Detect which cell encompasses the target text, then output its [x, y] center coordinate. 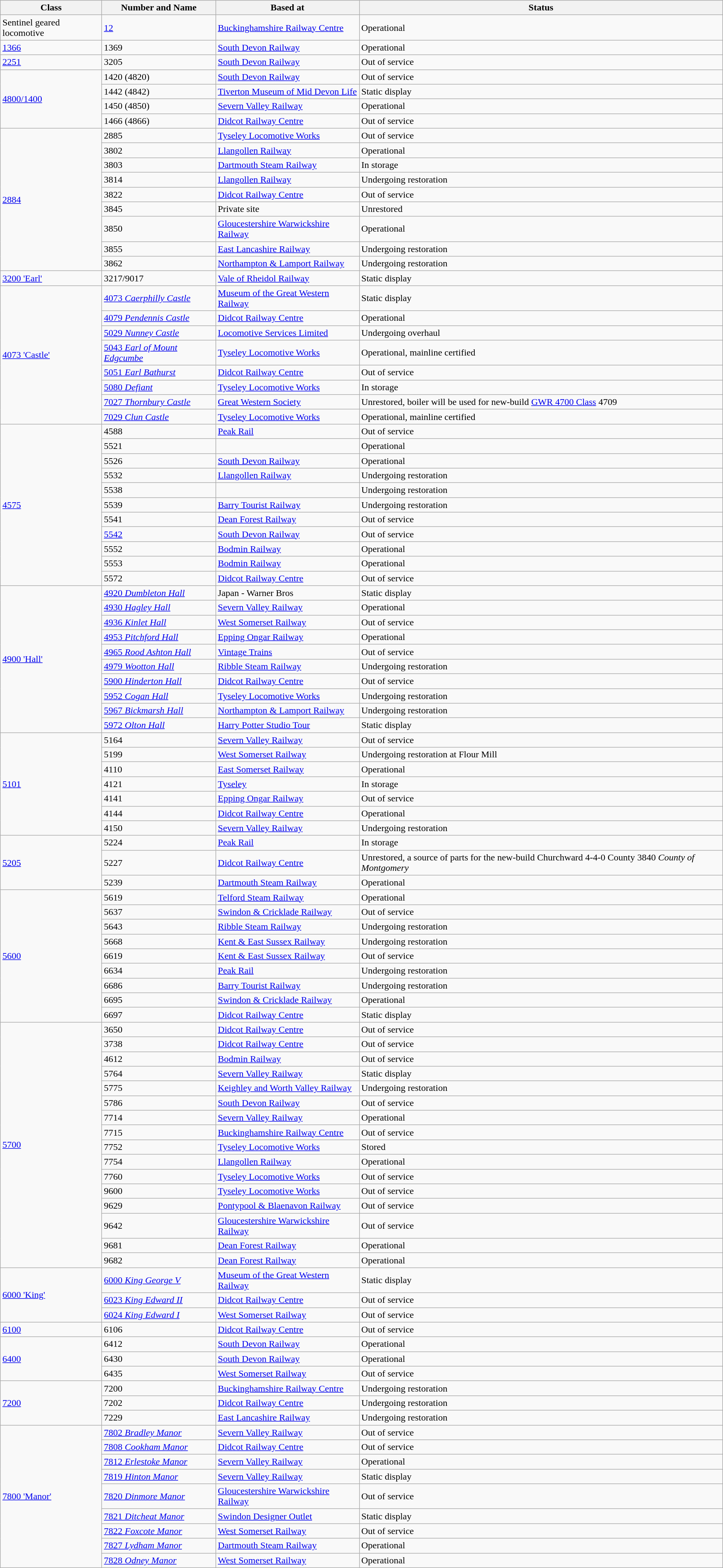
5542 [159, 534]
7202 [159, 1403]
7027 Thornbury Castle [159, 402]
4612 [159, 1059]
1369 [159, 47]
4953 Pitchford Hall [159, 637]
5764 [159, 1074]
7827 Lydham Manor [159, 1546]
6634 [159, 971]
3845 [159, 209]
Vintage Trains [287, 652]
5900 Hinderton Hall [159, 681]
6695 [159, 1000]
3862 [159, 264]
Undergoing overhaul [541, 333]
5029 Nunney Castle [159, 333]
1450 (4850) [159, 106]
5224 [159, 843]
7752 [159, 1147]
5532 [159, 476]
7229 [159, 1417]
5521 [159, 446]
5600 [51, 956]
3205 [159, 62]
Unrestored [541, 209]
4079 Pendennis Castle [159, 318]
9642 [159, 1226]
4900 'Hall' [51, 659]
4073 'Castle' [51, 355]
5199 [159, 755]
7812 Erlestoke Manor [159, 1462]
5786 [159, 1103]
Private site [287, 209]
2885 [159, 135]
7808 Cookham Manor [159, 1447]
Pontypool & Blaenavon Railway [287, 1206]
4979 Wootton Hall [159, 666]
3217/9017 [159, 278]
Great Western Society [287, 402]
5967 Bickmarsh Hall [159, 711]
Number and Name [159, 8]
5239 [159, 882]
5668 [159, 941]
3802 [159, 150]
Telford Steam Railway [287, 897]
Undergoing restoration at Flour Mill [541, 755]
9629 [159, 1206]
7819 Hinton Manor [159, 1477]
4965 Rood Ashton Hall [159, 652]
5539 [159, 505]
12 [159, 28]
5552 [159, 549]
Status [541, 8]
1366 [51, 47]
Based at [287, 8]
6023 King Edward II [159, 1300]
3200 'Earl' [51, 278]
5700 [51, 1145]
5952 Cogan Hall [159, 696]
7802 Bradley Manor [159, 1433]
7821 Ditcheat Manor [159, 1516]
9681 [159, 1246]
4588 [159, 431]
5227 [159, 862]
1420 (4820) [159, 77]
6619 [159, 956]
5205 [51, 862]
4110 [159, 769]
6697 [159, 1015]
3814 [159, 179]
Unrestored, boiler will be used for new-build GWR 4700 Class 4709 [541, 402]
5643 [159, 926]
5538 [159, 490]
6000 King George V [159, 1280]
6400 [51, 1359]
5043 Earl of Mount Edgcumbe [159, 353]
East Somerset Railway [287, 769]
7714 [159, 1118]
Harry Potter Studio Tour [287, 725]
4150 [159, 828]
5619 [159, 897]
6106 [159, 1329]
7029 Clun Castle [159, 417]
1466 (4866) [159, 121]
4575 [51, 505]
5526 [159, 461]
5080 Defiant [159, 387]
9600 [159, 1191]
7828 Odney Manor [159, 1560]
3822 [159, 194]
5101 [51, 784]
7800 'Manor' [51, 1497]
4930 Hagley Hall [159, 608]
4073 Caerphilly Castle [159, 298]
4141 [159, 799]
Sentinel geared locomotive [51, 28]
3850 [159, 229]
5572 [159, 578]
4920 Dumbleton Hall [159, 593]
4936 Kinlet Hall [159, 622]
Swindon Designer Outlet [287, 1516]
4144 [159, 813]
3650 [159, 1030]
6412 [159, 1344]
5164 [159, 740]
6435 [159, 1373]
6430 [159, 1359]
4800/1400 [51, 99]
5637 [159, 912]
5553 [159, 564]
7754 [159, 1162]
Class [51, 8]
4121 [159, 784]
5775 [159, 1088]
6000 'King' [51, 1295]
Locomotive Services Limited [287, 333]
5541 [159, 520]
5051 Earl Bathurst [159, 373]
3855 [159, 249]
Unrestored, a source of parts for the new-build Churchward 4-4-0 County 3840 County of Montgomery [541, 862]
7715 [159, 1132]
Japan - Warner Bros [287, 593]
6024 King Edward I [159, 1315]
Vale of Rheidol Railway [287, 278]
Tyseley [287, 784]
3738 [159, 1044]
9682 [159, 1260]
7820 Dinmore Manor [159, 1496]
7822 Foxcote Manor [159, 1531]
Stored [541, 1147]
Keighley and Worth Valley Railway [287, 1088]
7760 [159, 1176]
1442 (4842) [159, 91]
3803 [159, 165]
6100 [51, 1329]
2251 [51, 62]
6686 [159, 986]
5972 Olton Hall [159, 725]
Tiverton Museum of Mid Devon Life [287, 91]
2884 [51, 200]
